Detect which cell encompasses the target text, then output its (x, y) center coordinate. 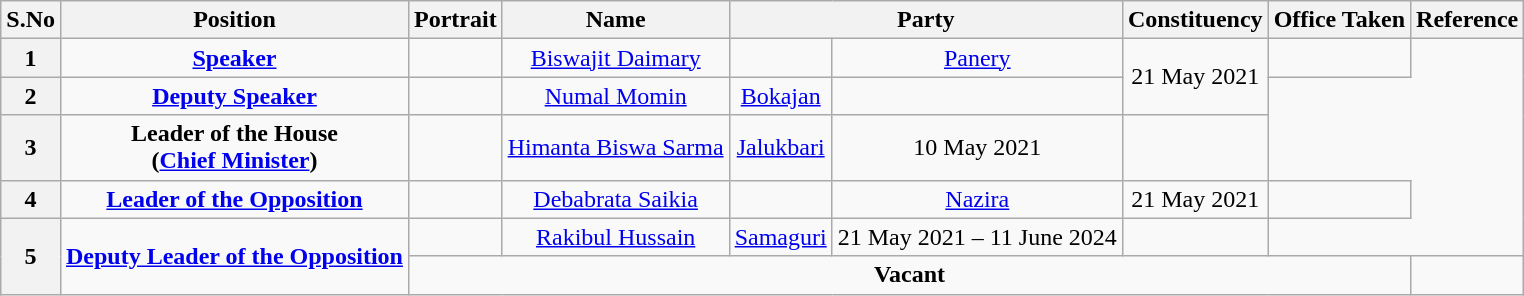
Debabrata Saikia (616, 199)
Nazira (977, 199)
Jalukbari (780, 148)
2 (31, 96)
Position (234, 20)
Numal Momin (616, 96)
Portrait (455, 20)
Leader of the Opposition (234, 199)
10 May 2021 (977, 148)
5 (31, 256)
21 May 2021 – 11 June 2024 (977, 237)
Vacant (909, 275)
Deputy Leader of the Opposition (234, 256)
Leader of the House (Chief Minister) (234, 148)
Samaguri (780, 237)
Deputy Speaker (234, 96)
Reference (1468, 20)
Name (616, 20)
1 (31, 58)
4 (31, 199)
Himanta Biswa Sarma (616, 148)
Biswajit Daimary (616, 58)
Panery (977, 58)
Party (926, 20)
3 (31, 148)
Office Taken (1339, 20)
Rakibul Hussain (616, 237)
Bokajan (780, 96)
Speaker (234, 58)
S.No (31, 20)
Constituency (1195, 20)
